From the cell containing the given text, extract its center point as [x, y] coordinate. 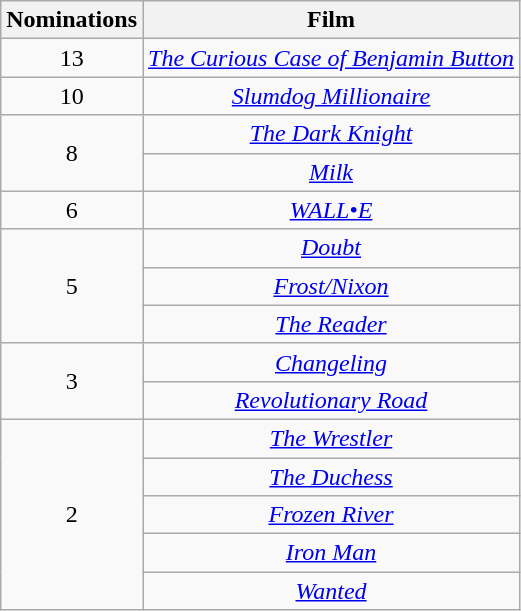
Wanted [330, 591]
Doubt [330, 248]
13 [72, 58]
Frozen River [330, 515]
The Curious Case of Benjamin Button [330, 58]
Changeling [330, 362]
2 [72, 514]
Film [330, 20]
5 [72, 286]
WALL•E [330, 210]
Revolutionary Road [330, 400]
10 [72, 96]
Nominations [72, 20]
Iron Man [330, 553]
3 [72, 381]
Milk [330, 172]
Slumdog Millionaire [330, 96]
6 [72, 210]
The Wrestler [330, 438]
The Reader [330, 324]
The Dark Knight [330, 134]
Frost/Nixon [330, 286]
The Duchess [330, 477]
8 [72, 153]
